For the text-containing cell, return its midpoint in (x, y) coordinate format. 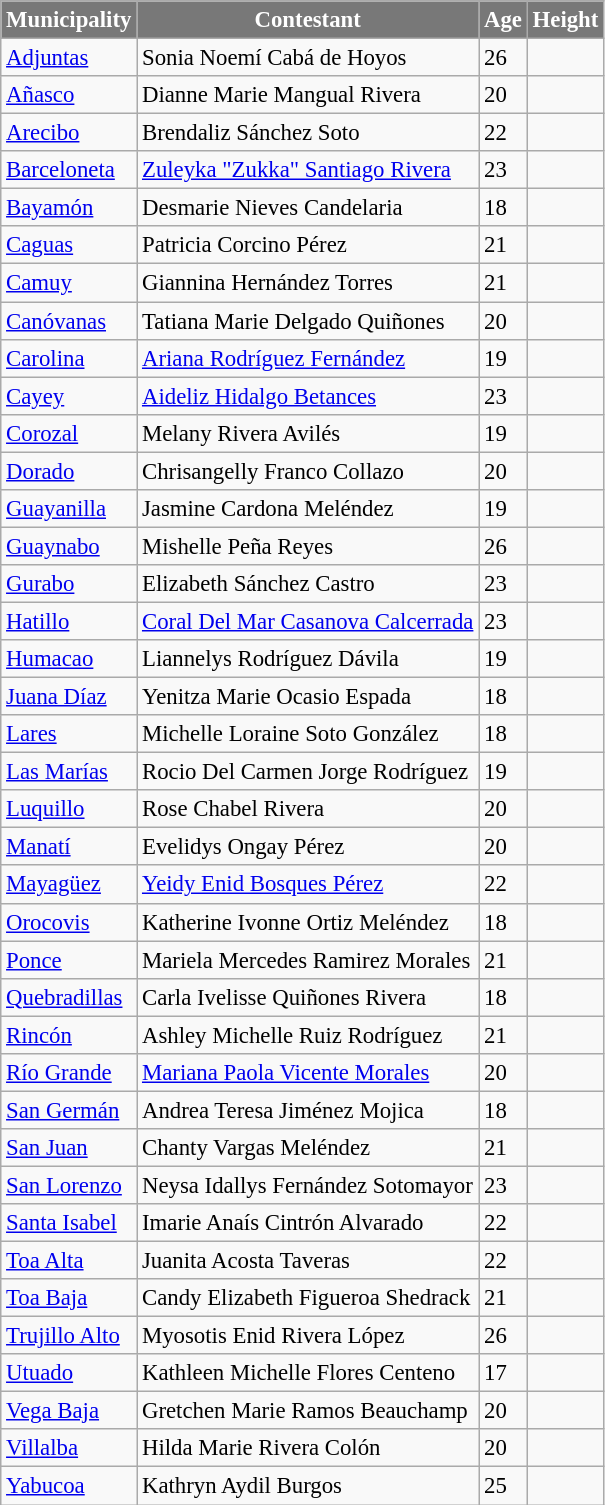
Toa Alta (69, 1261)
Chrisangelly Franco Collazo (308, 471)
Coral Del Mar Casanova Calcerrada (308, 621)
Liannelys Rodríguez Dávila (308, 659)
Kathryn Aydil Burgos (308, 1486)
Toa Baja (69, 1298)
San Juan (69, 1148)
Corozal (69, 433)
Adjuntas (69, 58)
Ashley Michelle Ruiz Rodríguez (308, 1035)
Rocio Del Carmen Jorge Rodríguez (308, 772)
Contestant (308, 20)
Ariana Rodríguez Fernández (308, 358)
Height (565, 20)
Tatiana Marie Delgado Quiñones (308, 321)
Juanita Acosta Taveras (308, 1261)
Chanty Vargas Meléndez (308, 1148)
Mariela Mercedes Ramirez Morales (308, 960)
Andrea Teresa Jiménez Mojica (308, 1110)
25 (504, 1486)
Arecibo (69, 133)
Hilda Marie Rivera Colón (308, 1449)
Santa Isabel (69, 1223)
17 (504, 1373)
Rose Chabel Rivera (308, 809)
Ponce (69, 960)
Orocovis (69, 922)
Canóvanas (69, 321)
Cayey (69, 396)
Camuy (69, 283)
Michelle Loraine Soto González (308, 734)
Añasco (69, 95)
Río Grande (69, 1073)
Dianne Marie Mangual Rivera (308, 95)
Caguas (69, 245)
Mishelle Peña Reyes (308, 546)
Guayanilla (69, 509)
Juana Díaz (69, 697)
Gretchen Marie Ramos Beauchamp (308, 1411)
Katherine Ivonne Ortiz Meléndez (308, 922)
Yabucoa (69, 1486)
San Lorenzo (69, 1185)
Mayagüez (69, 885)
Giannina Hernández Torres (308, 283)
Yeidy Enid Bosques Pérez (308, 885)
Luquillo (69, 809)
Villalba (69, 1449)
Yenitza Marie Ocasio Espada (308, 697)
Aideliz Hidalgo Betances (308, 396)
Zuleyka "Zukka" Santiago Rivera (308, 170)
Kathleen Michelle Flores Centeno (308, 1373)
Melany Rivera Avilés (308, 433)
Dorado (69, 471)
Mariana Paola Vicente Morales (308, 1073)
Myosotis Enid Rivera López (308, 1336)
Humacao (69, 659)
Sonia Noemí Cabá de Hoyos (308, 58)
San Germán (69, 1110)
Elizabeth Sánchez Castro (308, 584)
Age (504, 20)
Trujillo Alto (69, 1336)
Carolina (69, 358)
Carla Ivelisse Quiñones Rivera (308, 997)
Barceloneta (69, 170)
Imarie Anaís Cintrón Alvarado (308, 1223)
Rincón (69, 1035)
Neysa Idallys Fernández Sotomayor (308, 1185)
Desmarie Nieves Candelaria (308, 208)
Las Marías (69, 772)
Brendaliz Sánchez Soto (308, 133)
Bayamón (69, 208)
Municipality (69, 20)
Manatí (69, 847)
Hatillo (69, 621)
Candy Elizabeth Figueroa Shedrack (308, 1298)
Patricia Corcino Pérez (308, 245)
Vega Baja (69, 1411)
Guaynabo (69, 546)
Jasmine Cardona Meléndez (308, 509)
Gurabo (69, 584)
Quebradillas (69, 997)
Evelidys Ongay Pérez (308, 847)
Utuado (69, 1373)
Lares (69, 734)
